Determine the [x, y] coordinate at the center of the cell enclosing the given text.  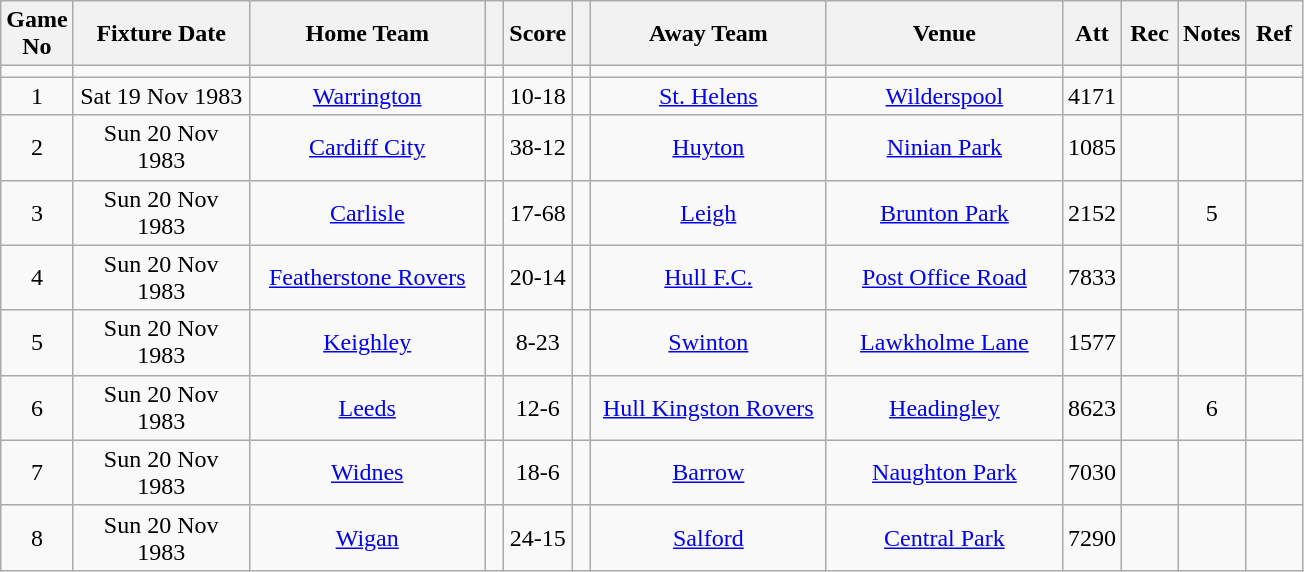
24-15 [538, 538]
Cardiff City [367, 148]
Hull Kingston Rovers [708, 408]
8623 [1092, 408]
Lawkholme Lane [944, 342]
Wigan [367, 538]
7030 [1092, 472]
8-23 [538, 342]
Brunton Park [944, 212]
Central Park [944, 538]
Headingley [944, 408]
Warrington [367, 96]
Fixture Date [161, 34]
2 [37, 148]
Naughton Park [944, 472]
Featherstone Rovers [367, 278]
Notes [1212, 34]
Rec [1150, 34]
4 [37, 278]
Away Team [708, 34]
Leeds [367, 408]
Game No [37, 34]
1577 [1092, 342]
Carlisle [367, 212]
Sat 19 Nov 1983 [161, 96]
Hull F.C. [708, 278]
7290 [1092, 538]
3 [37, 212]
7 [37, 472]
Barrow [708, 472]
Att [1092, 34]
17-68 [538, 212]
Post Office Road [944, 278]
Salford [708, 538]
Swinton [708, 342]
Home Team [367, 34]
8 [37, 538]
1085 [1092, 148]
4171 [1092, 96]
Ref [1274, 34]
18-6 [538, 472]
Ninian Park [944, 148]
Leigh [708, 212]
Keighley [367, 342]
Score [538, 34]
38-12 [538, 148]
Wilderspool [944, 96]
10-18 [538, 96]
7833 [1092, 278]
2152 [1092, 212]
Widnes [367, 472]
Venue [944, 34]
1 [37, 96]
20-14 [538, 278]
Huyton [708, 148]
St. Helens [708, 96]
12-6 [538, 408]
